Search for the cell housing the specified text and yield its (x, y) center coordinate. 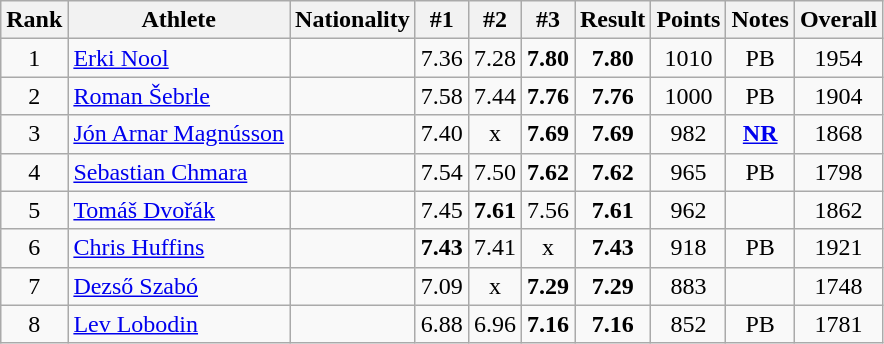
1010 (688, 58)
982 (688, 134)
1862 (838, 210)
Jón Arnar Magnússon (179, 134)
1 (34, 58)
1868 (838, 134)
1954 (838, 58)
7.40 (442, 134)
Sebastian Chmara (179, 172)
7.50 (494, 172)
6.96 (494, 324)
962 (688, 210)
7.09 (442, 286)
883 (688, 286)
1748 (838, 286)
7.36 (442, 58)
#2 (494, 20)
7 (34, 286)
Dezső Szabó (179, 286)
7.41 (494, 248)
Overall (838, 20)
Tomáš Dvořák (179, 210)
2 (34, 96)
Result (612, 20)
7.58 (442, 96)
#3 (548, 20)
Lev Lobodin (179, 324)
4 (34, 172)
1000 (688, 96)
3 (34, 134)
1781 (838, 324)
918 (688, 248)
852 (688, 324)
Roman Šebrle (179, 96)
Nationality (353, 20)
7.54 (442, 172)
6 (34, 248)
6.88 (442, 324)
8 (34, 324)
Notes (760, 20)
965 (688, 172)
#1 (442, 20)
5 (34, 210)
7.28 (494, 58)
Erki Nool (179, 58)
1921 (838, 248)
Rank (34, 20)
7.56 (548, 210)
Athlete (179, 20)
Points (688, 20)
1798 (838, 172)
NR (760, 134)
Chris Huffins (179, 248)
7.45 (442, 210)
7.44 (494, 96)
1904 (838, 96)
